Capture the cell that displays the provided text and extract its (X, Y) central coordinate. 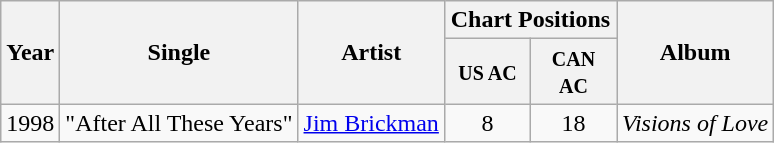
Chart Positions (530, 20)
18 (573, 123)
"After All These Years" (179, 123)
Artist (371, 52)
Year (30, 52)
CAN AC (573, 72)
Jim Brickman (371, 123)
1998 (30, 123)
Album (696, 52)
8 (487, 123)
Visions of Love (696, 123)
Single (179, 52)
US AC (487, 72)
